Return [x, y] of the center of cell containing provided text 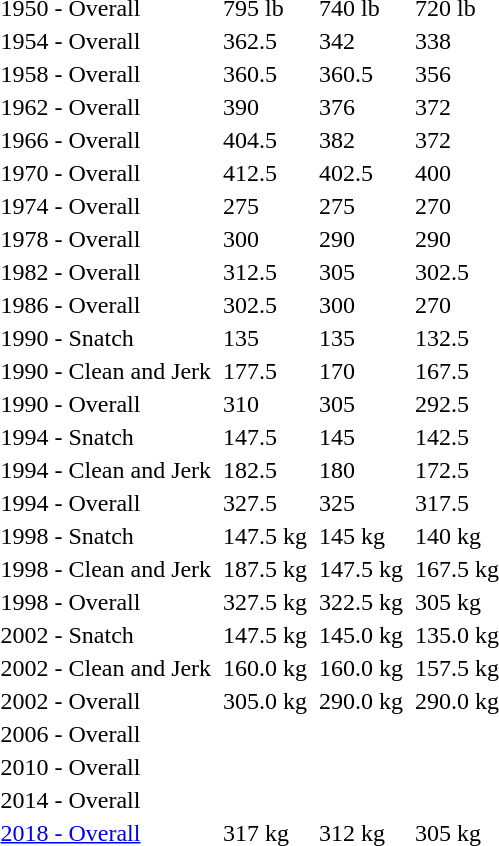
147.5 [266, 437]
342 [362, 41]
180 [362, 470]
376 [362, 107]
302.5 [266, 305]
310 [266, 404]
412.5 [266, 173]
404.5 [266, 140]
362.5 [266, 41]
145 kg [362, 536]
402.5 [362, 173]
182.5 [266, 470]
312.5 [266, 272]
290 [362, 239]
322.5 kg [362, 602]
382 [362, 140]
305.0 kg [266, 701]
290.0 kg [362, 701]
177.5 [266, 371]
187.5 kg [266, 569]
327.5 kg [266, 602]
145.0 kg [362, 635]
327.5 [266, 503]
145 [362, 437]
390 [266, 107]
325 [362, 503]
170 [362, 371]
